For the text-containing cell, return its midpoint in (X, Y) coordinate format. 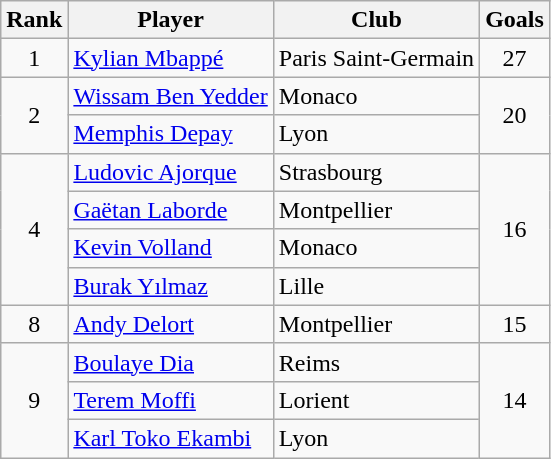
Club (376, 20)
Terem Moffi (170, 400)
2 (34, 115)
4 (34, 229)
Kylian Mbappé (170, 58)
Karl Toko Ekambi (170, 438)
Boulaye Dia (170, 362)
Strasbourg (376, 172)
Reims (376, 362)
Memphis Depay (170, 134)
Lille (376, 286)
Rank (34, 20)
Paris Saint-Germain (376, 58)
20 (515, 115)
Kevin Volland (170, 248)
Player (170, 20)
8 (34, 324)
Goals (515, 20)
Wissam Ben Yedder (170, 96)
Burak Yılmaz (170, 286)
16 (515, 229)
Ludovic Ajorque (170, 172)
27 (515, 58)
Gaëtan Laborde (170, 210)
15 (515, 324)
14 (515, 400)
1 (34, 58)
9 (34, 400)
Andy Delort (170, 324)
Lorient (376, 400)
